Pinpoint the cell where the given text exists, returning its (X, Y) midpoint coordinate. 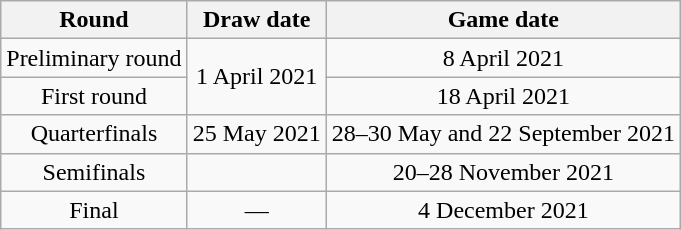
1 April 2021 (256, 77)
Semifinals (94, 172)
Game date (503, 20)
18 April 2021 (503, 96)
20–28 November 2021 (503, 172)
— (256, 210)
25 May 2021 (256, 134)
28–30 May and 22 September 2021 (503, 134)
Quarterfinals (94, 134)
Round (94, 20)
8 April 2021 (503, 58)
Preliminary round (94, 58)
4 December 2021 (503, 210)
Draw date (256, 20)
Final (94, 210)
First round (94, 96)
